Extract the [x, y] coordinate from the center of the cell holding the provided text.  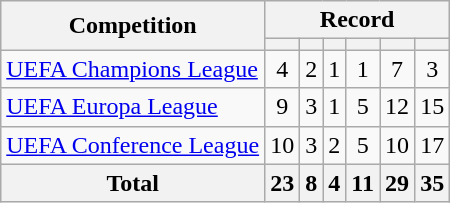
9 [282, 107]
UEFA Europa League [133, 107]
7 [398, 69]
UEFA Conference League [133, 145]
Competition [133, 26]
8 [312, 183]
12 [398, 107]
11 [363, 183]
35 [432, 183]
Total [133, 183]
15 [432, 107]
29 [398, 183]
17 [432, 145]
UEFA Champions League [133, 69]
23 [282, 183]
Record [358, 20]
